Detect which cell encompasses the target text, then output its [X, Y] center coordinate. 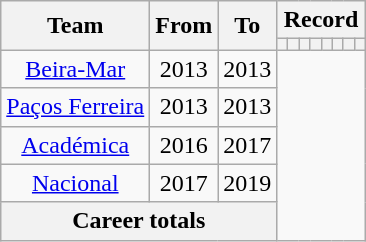
2019 [248, 183]
From [184, 26]
Career totals [139, 221]
Beira-Mar [76, 69]
2016 [184, 145]
Record [321, 20]
To [248, 26]
Paços Ferreira [76, 107]
Team [76, 26]
Académica [76, 145]
Nacional [76, 183]
